For the text-containing cell, return its midpoint in [X, Y] coordinate format. 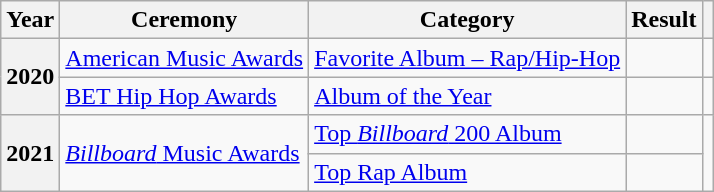
2021 [30, 153]
Top Rap Album [468, 172]
BET Hip Hop Awards [184, 96]
Favorite Album – Rap/Hip-Hop [468, 58]
Top Billboard 200 Album [468, 134]
Result [664, 20]
American Music Awards [184, 58]
Category [468, 20]
Billboard Music Awards [184, 153]
Album of the Year [468, 96]
Ceremony [184, 20]
Year [30, 20]
2020 [30, 77]
